Scan for the cell matching the given text and deliver its (x, y) coordinate at center. 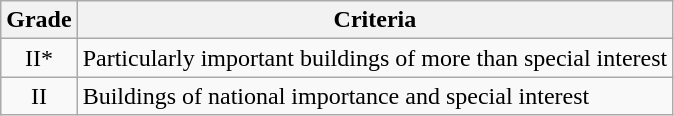
II* (39, 58)
Buildings of national importance and special interest (375, 96)
Particularly important buildings of more than special interest (375, 58)
Criteria (375, 20)
Grade (39, 20)
II (39, 96)
